Locate the cell with the specified text and output its [x, y] center coordinate. 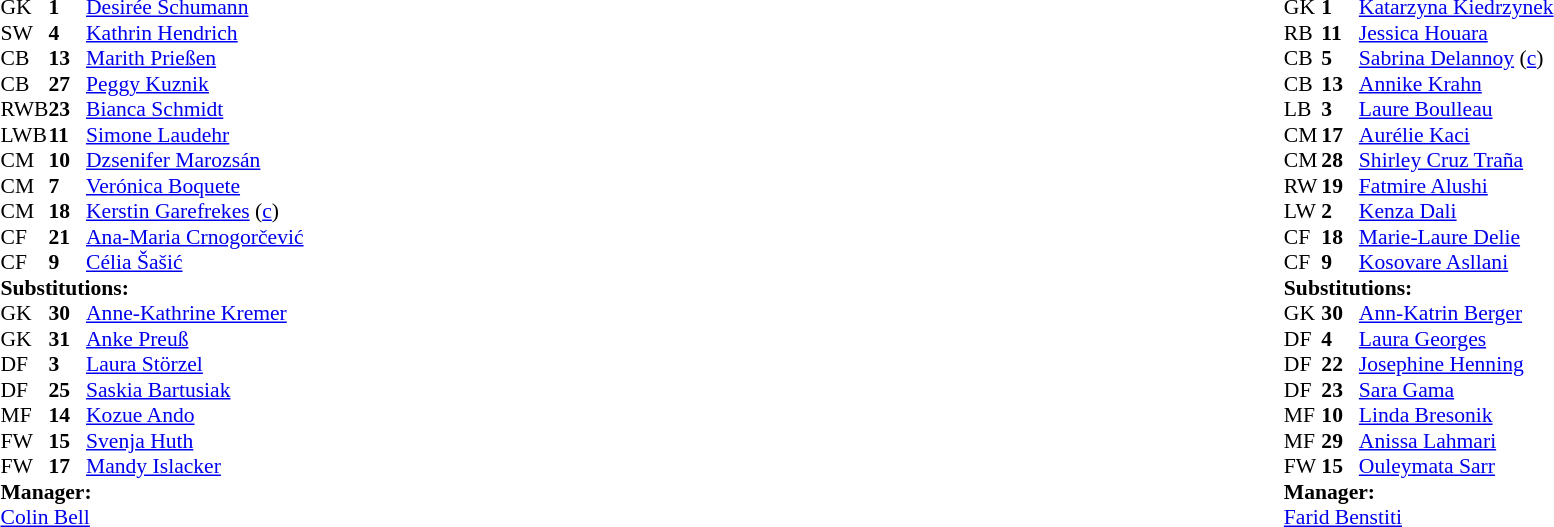
Fatmire Alushi [1456, 186]
Anke Preuß [195, 339]
LW [1303, 211]
Peggy Kuznik [195, 84]
5 [1340, 59]
31 [67, 339]
Ana-Maria Crnogorčević [195, 237]
Célia Šašić [195, 263]
25 [67, 390]
Kathrin Hendrich [195, 33]
Marie-Laure Delie [1456, 237]
Verónica Boquete [195, 186]
22 [1340, 365]
Svenja Huth [195, 441]
Dzsenifer Marozsán [195, 161]
Annike Krahn [1456, 84]
Kerstin Garefrekes (c) [195, 211]
Kenza Dali [1456, 211]
Sara Gama [1456, 390]
Josephine Henning [1456, 365]
Aurélie Kaci [1456, 135]
7 [67, 186]
Laura Störzel [195, 365]
14 [67, 415]
Kozue Ando [195, 415]
SW [24, 33]
Linda Bresonik [1456, 415]
Laura Georges [1456, 339]
Shirley Cruz Traña [1456, 161]
Sabrina Delannoy (c) [1456, 59]
21 [67, 237]
RWB [24, 109]
Saskia Bartusiak [195, 390]
Kosovare Asllani [1456, 263]
28 [1340, 161]
Laure Boulleau [1456, 109]
Anne-Kathrine Kremer [195, 313]
LB [1303, 109]
2 [1340, 211]
Ouleymata Sarr [1456, 467]
Mandy Islacker [195, 467]
Simone Laudehr [195, 135]
RW [1303, 186]
Jessica Houara [1456, 33]
Anissa Lahmari [1456, 441]
29 [1340, 441]
Ann-Katrin Berger [1456, 313]
LWB [24, 135]
Bianca Schmidt [195, 109]
19 [1340, 186]
RB [1303, 33]
Marith Prießen [195, 59]
27 [67, 84]
